Output the [x, y] coordinate of the center of the cell containing the given text.  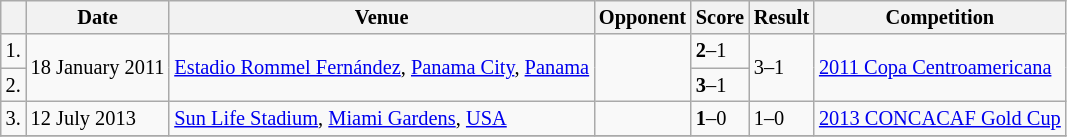
12 July 2013 [98, 118]
Competition [940, 17]
Result [782, 17]
Venue [382, 17]
18 January 2011 [98, 68]
Estadio Rommel Fernández, Panama City, Panama [382, 68]
2–1 [720, 51]
2011 Copa Centroamericana [940, 68]
2013 CONCACAF Gold Cup [940, 118]
Sun Life Stadium, Miami Gardens, USA [382, 118]
2. [14, 85]
3. [14, 118]
1. [14, 51]
Score [720, 17]
Opponent [642, 17]
Date [98, 17]
